Detect which cell encompasses the target text, then output its [X, Y] center coordinate. 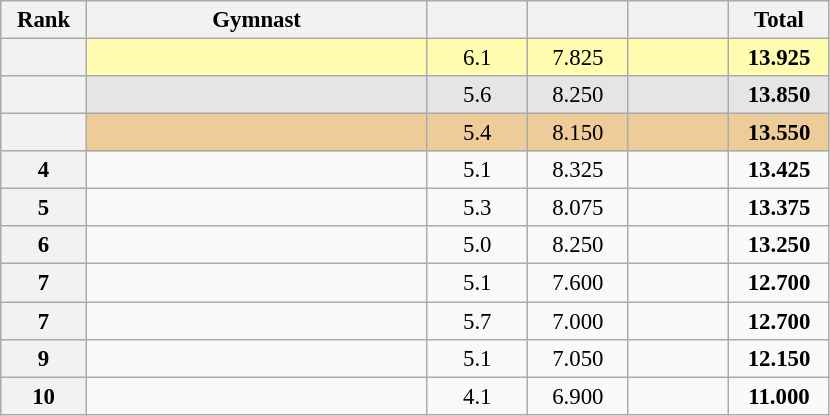
5 [44, 208]
13.925 [780, 58]
13.250 [780, 245]
4.1 [478, 396]
12.150 [780, 358]
5.6 [478, 95]
8.150 [578, 133]
13.550 [780, 133]
7.825 [578, 58]
7.600 [578, 283]
13.375 [780, 208]
Gymnast [256, 20]
5.0 [478, 245]
7.050 [578, 358]
5.4 [478, 133]
6 [44, 245]
13.850 [780, 95]
10 [44, 396]
6.900 [578, 396]
7.000 [578, 321]
8.075 [578, 208]
5.7 [478, 321]
4 [44, 170]
8.325 [578, 170]
11.000 [780, 396]
Rank [44, 20]
9 [44, 358]
6.1 [478, 58]
13.425 [780, 170]
Total [780, 20]
5.3 [478, 208]
